Capture the cell that displays the provided text and extract its (x, y) central coordinate. 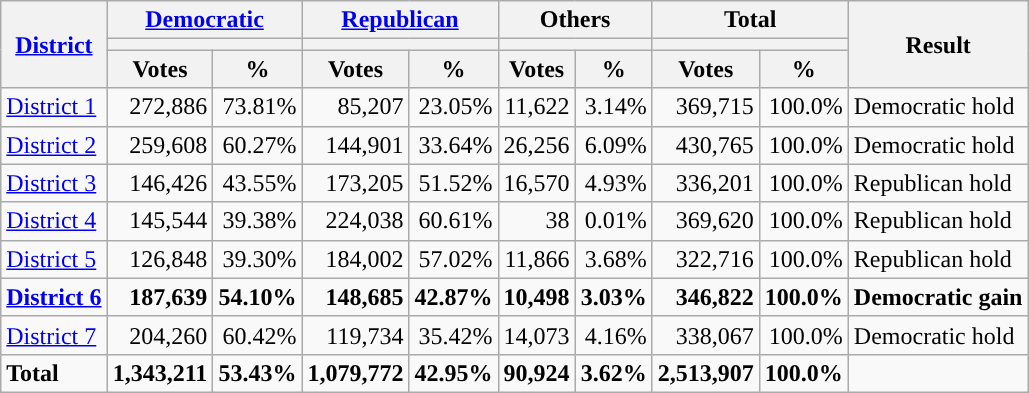
259,608 (160, 145)
10,498 (536, 297)
144,901 (356, 145)
Republican (400, 20)
District 4 (54, 221)
District 3 (54, 183)
54.10% (258, 297)
60.61% (454, 221)
1,343,211 (160, 373)
57.02% (454, 259)
3.62% (614, 373)
4.16% (614, 335)
Result (938, 44)
42.87% (454, 297)
39.38% (258, 221)
346,822 (706, 297)
District 2 (54, 145)
3.03% (614, 297)
District 7 (54, 335)
District 5 (54, 259)
73.81% (258, 107)
60.42% (258, 335)
3.14% (614, 107)
53.43% (258, 373)
184,002 (356, 259)
148,685 (356, 297)
146,426 (160, 183)
204,260 (160, 335)
0.01% (614, 221)
369,620 (706, 221)
3.68% (614, 259)
District 6 (54, 297)
43.55% (258, 183)
39.30% (258, 259)
6.09% (614, 145)
430,765 (706, 145)
126,848 (160, 259)
173,205 (356, 183)
38 (536, 221)
16,570 (536, 183)
322,716 (706, 259)
11,866 (536, 259)
4.93% (614, 183)
14,073 (536, 335)
338,067 (706, 335)
369,715 (706, 107)
33.64% (454, 145)
District (54, 44)
224,038 (356, 221)
Others (575, 20)
119,734 (356, 335)
2,513,907 (706, 373)
23.05% (454, 107)
District 1 (54, 107)
60.27% (258, 145)
85,207 (356, 107)
Democratic (204, 20)
145,544 (160, 221)
187,639 (160, 297)
Democratic gain (938, 297)
26,256 (536, 145)
272,886 (160, 107)
336,201 (706, 183)
42.95% (454, 373)
11,622 (536, 107)
51.52% (454, 183)
90,924 (536, 373)
1,079,772 (356, 373)
35.42% (454, 335)
